Output the (X, Y) coordinate of the center of the cell containing the given text.  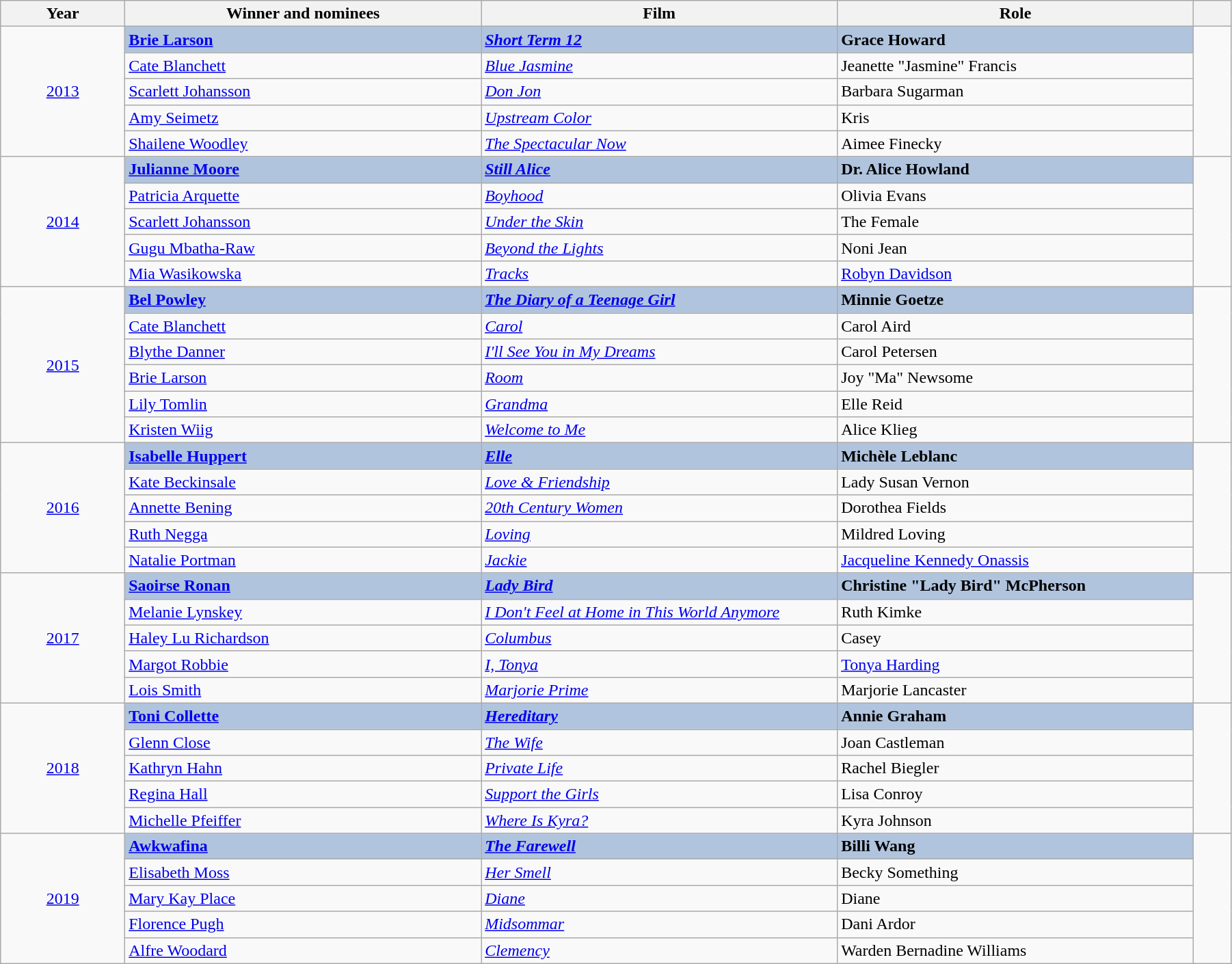
I, Tonya (659, 664)
Marjorie Lancaster (1016, 690)
Kathryn Hahn (304, 768)
Joan Castleman (1016, 742)
Kristen Wiig (304, 430)
Role (1016, 14)
Lily Tomlin (304, 404)
Tracks (659, 273)
2016 (63, 508)
Where Is Kyra? (659, 820)
2018 (63, 768)
Haley Lu Richardson (304, 638)
Short Term 12 (659, 40)
Her Smell (659, 872)
Film (659, 14)
Toni Collette (304, 716)
Dani Ardor (1016, 924)
Aimee Finecky (1016, 144)
Ruth Kimke (1016, 612)
Ruth Negga (304, 534)
Blue Jasmine (659, 66)
Michelle Pfeiffer (304, 820)
Alice Klieg (1016, 430)
2014 (63, 222)
Becky Something (1016, 872)
Dorothea Fields (1016, 508)
Margot Robbie (304, 664)
Elle (659, 456)
Patricia Arquette (304, 196)
Isabelle Huppert (304, 456)
Annie Graham (1016, 716)
Year (63, 14)
Florence Pugh (304, 924)
Casey (1016, 638)
Love & Friendship (659, 482)
Melanie Lynskey (304, 612)
Still Alice (659, 170)
Annette Bening (304, 508)
The Diary of a Teenage Girl (659, 299)
Elisabeth Moss (304, 872)
Carol Aird (1016, 326)
Mary Kay Place (304, 898)
Jackie (659, 560)
Julianne Moore (304, 170)
Winner and nominees (304, 14)
Grandma (659, 404)
2019 (63, 898)
Mia Wasikowska (304, 273)
Rachel Biegler (1016, 768)
Christine "Lady Bird" McPherson (1016, 586)
Lady Susan Vernon (1016, 482)
Natalie Portman (304, 560)
Warden Bernadine Williams (1016, 950)
Billi Wang (1016, 846)
Lisa Conroy (1016, 794)
Barbara Sugarman (1016, 92)
Noni Jean (1016, 247)
Support the Girls (659, 794)
Lois Smith (304, 690)
Private Life (659, 768)
Olivia Evans (1016, 196)
Clemency (659, 950)
I Don't Feel at Home in This World Anymore (659, 612)
Kris (1016, 118)
Blythe Danner (304, 352)
The Spectacular Now (659, 144)
Room (659, 378)
Michèle Leblanc (1016, 456)
Jeanette "Jasmine" Francis (1016, 66)
The Wife (659, 742)
Tonya Harding (1016, 664)
Bel Powley (304, 299)
Hereditary (659, 716)
Dr. Alice Howland (1016, 170)
Kyra Johnson (1016, 820)
Saoirse Ronan (304, 586)
Loving (659, 534)
Joy "Ma" Newsome (1016, 378)
Kate Beckinsale (304, 482)
Boyhood (659, 196)
Carol Petersen (1016, 352)
I'll See You in My Dreams (659, 352)
Regina Hall (304, 794)
2015 (63, 364)
Under the Skin (659, 222)
Gugu Mbatha-Raw (304, 247)
Grace Howard (1016, 40)
Elle Reid (1016, 404)
Glenn Close (304, 742)
Don Jon (659, 92)
Minnie Goetze (1016, 299)
Lady Bird (659, 586)
2013 (63, 92)
Welcome to Me (659, 430)
Amy Seimetz (304, 118)
20th Century Women (659, 508)
Shailene Woodley (304, 144)
Beyond the Lights (659, 247)
Awkwafina (304, 846)
Columbus (659, 638)
Carol (659, 326)
Jacqueline Kennedy Onassis (1016, 560)
Robyn Davidson (1016, 273)
Marjorie Prime (659, 690)
Mildred Loving (1016, 534)
Midsommar (659, 924)
Upstream Color (659, 118)
The Farewell (659, 846)
Alfre Woodard (304, 950)
2017 (63, 638)
The Female (1016, 222)
